Capture the cell that displays the provided text and extract its (X, Y) central coordinate. 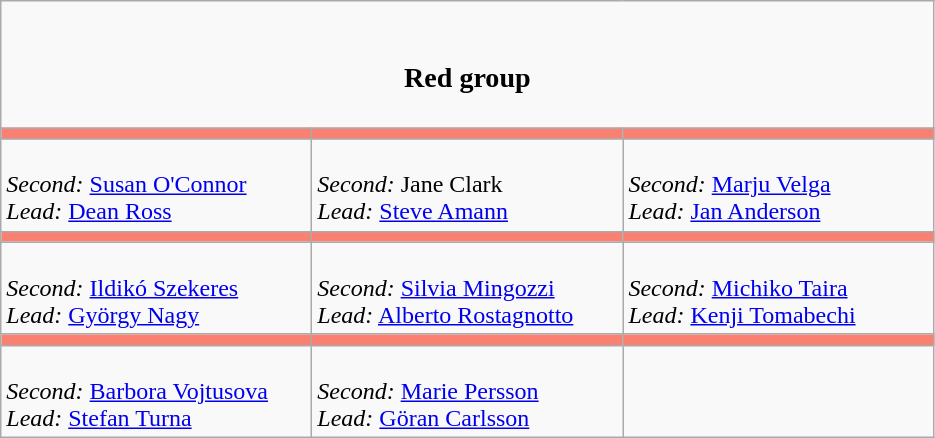
Second: Barbora Vojtusova Lead: Stefan Turna (156, 391)
Second: Marie Persson Lead: Göran Carlsson (468, 391)
Second: Susan O'Connor Lead: Dean Ross (156, 185)
Second: Ildikó Szekeres Lead: György Nagy (156, 288)
Second: Marju Velga Lead: Jan Anderson (778, 185)
Red group (468, 64)
Second: Michiko Taira Lead: Kenji Tomabechi (778, 288)
Second: Silvia Mingozzi Lead: Alberto Rostagnotto (468, 288)
Second: Jane Clark Lead: Steve Amann (468, 185)
